Return the [x, y] coordinate for the center point of the cell that contains the specified text.  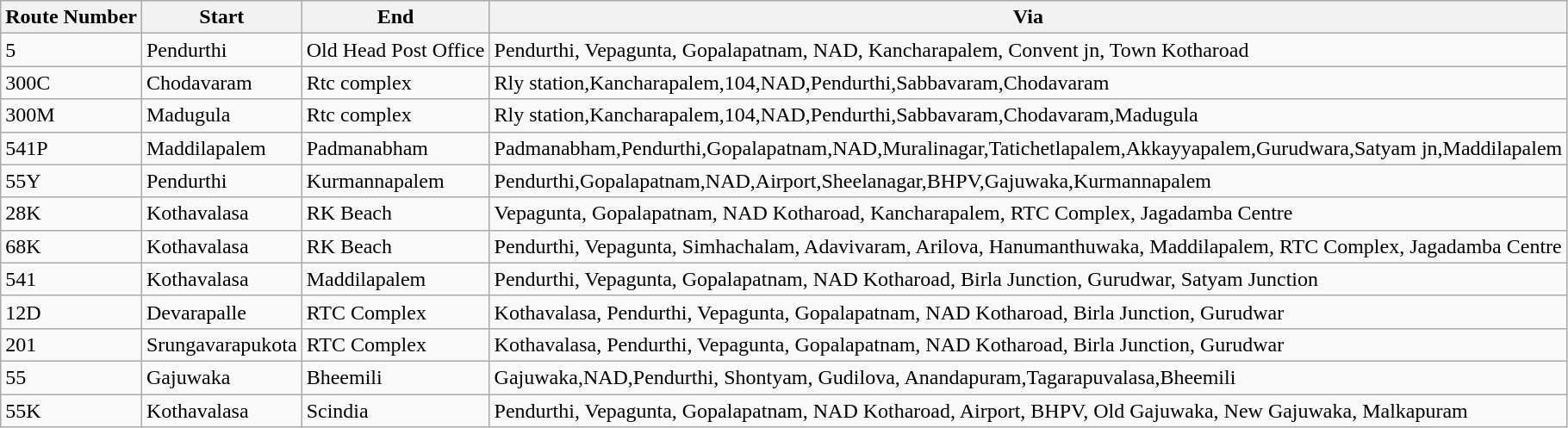
Kurmannapalem [395, 181]
201 [72, 344]
Vepagunta, Gopalapatnam, NAD Kotharoad, Kancharapalem, RTC Complex, Jagadamba Centre [1029, 214]
300M [72, 115]
Rly station,Kancharapalem,104,NAD,Pendurthi,Sabbavaram,Chodavaram [1029, 83]
28K [72, 214]
Rly station,Kancharapalem,104,NAD,Pendurthi,Sabbavaram,Chodavaram,Madugula [1029, 115]
Devarapalle [221, 312]
541 [72, 279]
Route Number [72, 17]
Pendurthi, Vepagunta, Gopalapatnam, NAD, Kancharapalem, Convent jn, Town Kotharoad [1029, 50]
Start [221, 17]
Via [1029, 17]
Padmanabham,Pendurthi,Gopalapatnam,NAD,Muralinagar,Tatichetlapalem,Akkayyapalem,Gurudwara,Satyam jn,Maddilapalem [1029, 148]
300C [72, 83]
55 [72, 377]
Chodavaram [221, 83]
Madugula [221, 115]
Pendurthi, Vepagunta, Gopalapatnam, NAD Kotharoad, Airport, BHPV, Old Gajuwaka, New Gajuwaka, Malkapuram [1029, 411]
End [395, 17]
Gajuwaka [221, 377]
Old Head Post Office [395, 50]
68K [72, 246]
Pendurthi,Gopalapatnam,NAD,Airport,Sheelanagar,BHPV,Gajuwaka,Kurmannapalem [1029, 181]
5 [72, 50]
Gajuwaka,NAD,Pendurthi, Shontyam, Gudilova, Anandapuram,Tagarapuvalasa,Bheemili [1029, 377]
Padmanabham [395, 148]
12D [72, 312]
Srungavarapukota [221, 344]
55Y [72, 181]
541P [72, 148]
Pendurthi, Vepagunta, Gopalapatnam, NAD Kotharoad, Birla Junction, Gurudwar, Satyam Junction [1029, 279]
Pendurthi, Vepagunta, Simhachalam, Adavivaram, Arilova, Hanumanthuwaka, Maddilapalem, RTC Complex, Jagadamba Centre [1029, 246]
Scindia [395, 411]
55K [72, 411]
Bheemili [395, 377]
